Pinpoint the cell where the given text exists, returning its (X, Y) midpoint coordinate. 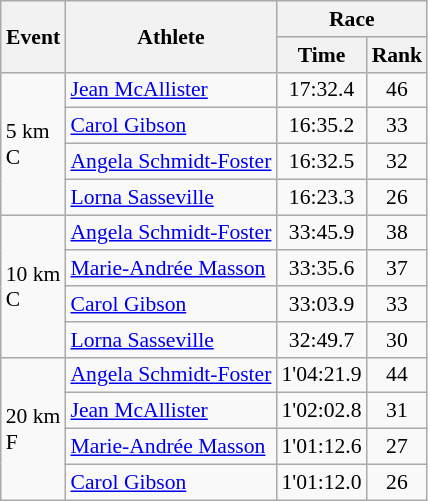
32 (398, 162)
32:49.7 (321, 340)
Event (34, 36)
46 (398, 90)
1'01:12.6 (321, 447)
30 (398, 340)
1'04:21.9 (321, 375)
Race (352, 19)
27 (398, 447)
1'01:12.0 (321, 482)
1'02:02.8 (321, 411)
33:45.9 (321, 233)
16:23.3 (321, 197)
33:35.6 (321, 269)
16:35.2 (321, 126)
Athlete (170, 36)
33:03.9 (321, 304)
17:32.4 (321, 90)
Rank (398, 55)
Time (321, 55)
44 (398, 375)
31 (398, 411)
5 km C (34, 143)
10 km C (34, 286)
38 (398, 233)
20 km F (34, 428)
16:32.5 (321, 162)
37 (398, 269)
